Find where the given text appears and provide that cell's center as (X, Y) coordinate. 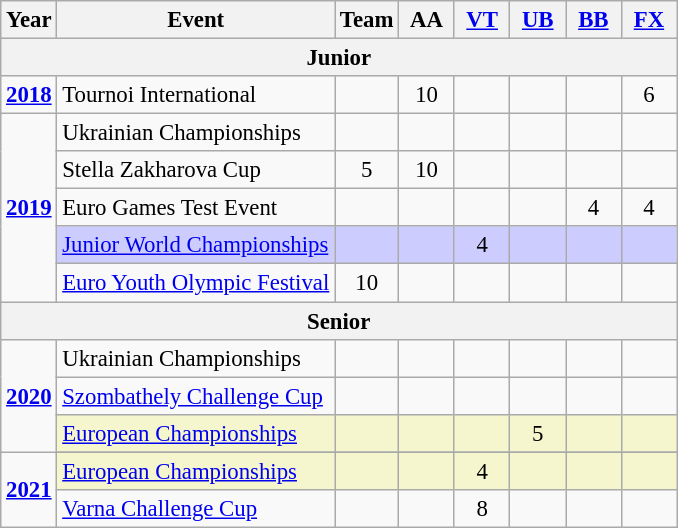
FX (649, 20)
Junior (339, 58)
Euro Youth Olympic Festival (196, 283)
Event (196, 20)
Varna Challenge Cup (196, 509)
Senior (339, 321)
Euro Games Test Event (196, 208)
Team (367, 20)
Szombathely Challenge Cup (196, 396)
8 (482, 509)
BB (594, 20)
6 (649, 95)
2018 (29, 95)
Junior World Championships (196, 245)
2021 (29, 490)
UB (538, 20)
Year (29, 20)
Tournoi International (196, 95)
2020 (29, 396)
AA (427, 20)
2019 (29, 208)
Stella Zakharova Cup (196, 170)
VT (482, 20)
